Capture the cell that displays the provided text and extract its (X, Y) central coordinate. 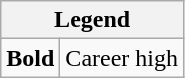
Career high (122, 58)
Legend (92, 20)
Bold (30, 58)
